Provide the (X, Y) coordinate of the cell's center where the given text is located.  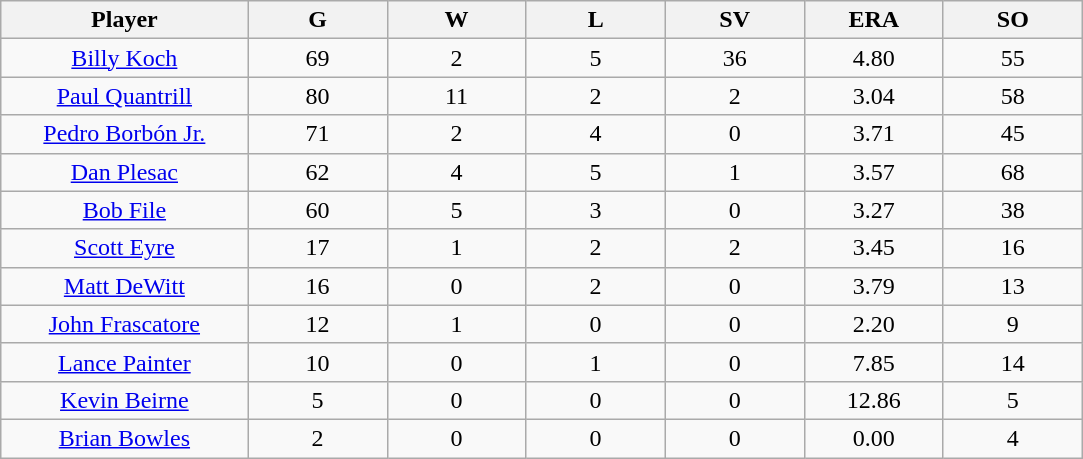
L (596, 20)
Lance Painter (124, 362)
69 (318, 58)
38 (1012, 210)
45 (1012, 134)
3 (596, 210)
Billy Koch (124, 58)
0.00 (874, 438)
ERA (874, 20)
3.57 (874, 172)
3.71 (874, 134)
SV (734, 20)
SO (1012, 20)
7.85 (874, 362)
3.45 (874, 248)
John Frascatore (124, 324)
Player (124, 20)
Bob File (124, 210)
G (318, 20)
12 (318, 324)
4.80 (874, 58)
3.79 (874, 286)
W (456, 20)
Matt DeWitt (124, 286)
68 (1012, 172)
3.04 (874, 96)
Brian Bowles (124, 438)
Scott Eyre (124, 248)
Kevin Beirne (124, 400)
Dan Plesac (124, 172)
Paul Quantrill (124, 96)
13 (1012, 286)
2.20 (874, 324)
12.86 (874, 400)
36 (734, 58)
11 (456, 96)
9 (1012, 324)
60 (318, 210)
71 (318, 134)
10 (318, 362)
55 (1012, 58)
17 (318, 248)
80 (318, 96)
Pedro Borbón Jr. (124, 134)
14 (1012, 362)
62 (318, 172)
3.27 (874, 210)
58 (1012, 96)
